For the text-containing cell, return its midpoint in (x, y) coordinate format. 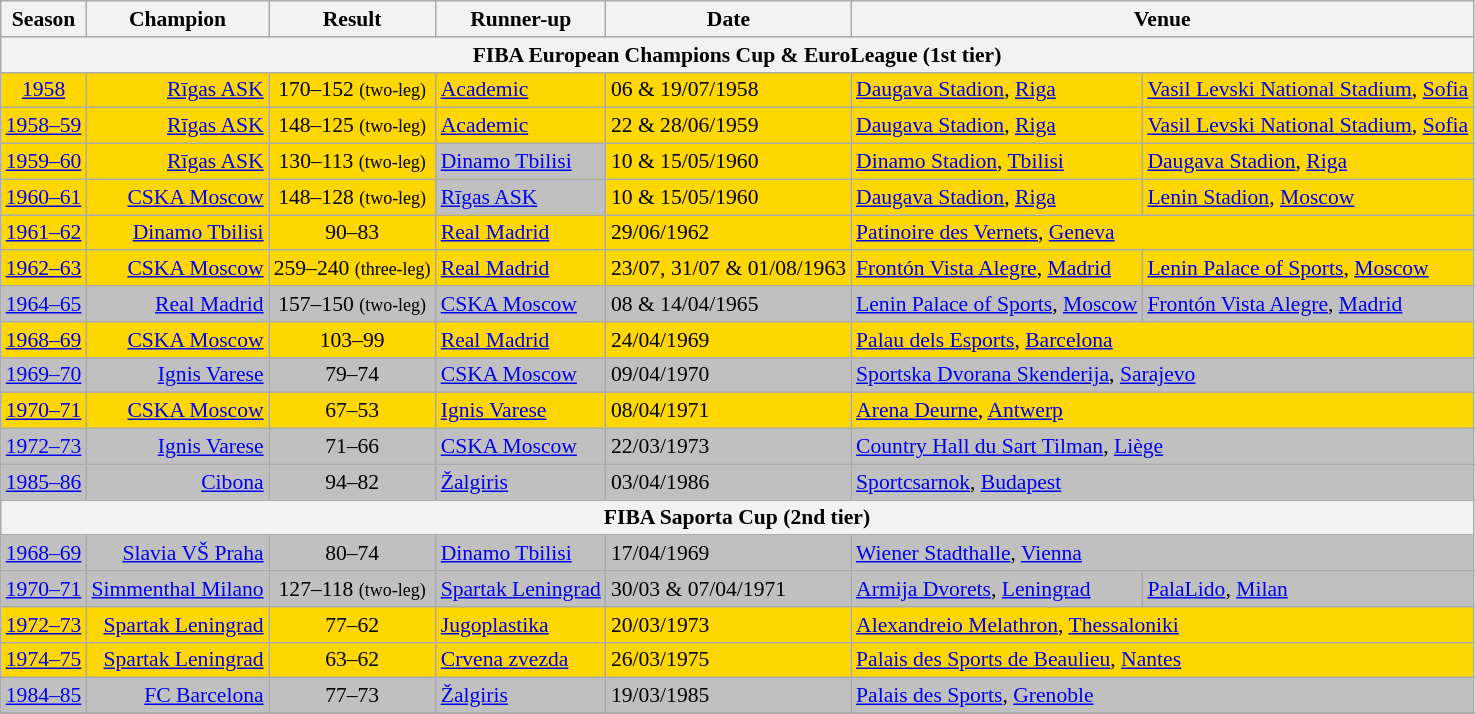
103–99 (352, 340)
170–152 (two-leg) (352, 90)
1961–62 (44, 233)
Champion (177, 19)
03/04/1986 (728, 482)
20/03/1973 (728, 625)
PalaLido, Milan (1308, 589)
1985–86 (44, 482)
Patinoire des Vernets, Geneva (1162, 233)
09/04/1970 (728, 375)
Palau dels Esports, Barcelona (1162, 340)
Crvena zvezda (521, 660)
FC Barcelona (177, 696)
259–240 (three-leg) (352, 269)
1962–63 (44, 269)
148–128 (two-leg) (352, 197)
90–83 (352, 233)
Season (44, 19)
71–66 (352, 447)
Venue (1162, 19)
1964–65 (44, 304)
Armija Dvorets, Leningrad (996, 589)
19/03/1985 (728, 696)
Slavia VŠ Praha (177, 554)
Result (352, 19)
94–82 (352, 482)
Arena Deurne, Antwerp (1162, 411)
127–118 (two-leg) (352, 589)
77–62 (352, 625)
FIBA Saporta Cup (2nd tier) (738, 518)
1960–61 (44, 197)
Country Hall du Sart Tilman, Liège (1162, 447)
23/07, 31/07 & 01/08/1963 (728, 269)
1969–70 (44, 375)
Simmenthal Milano (177, 589)
Alexandreio Melathron, Thessaloniki (1162, 625)
26/03/1975 (728, 660)
1958 (44, 90)
24/04/1969 (728, 340)
77–73 (352, 696)
Palais des Sports de Beaulieu, Nantes (1162, 660)
80–74 (352, 554)
63–62 (352, 660)
79–74 (352, 375)
Sportska Dvorana Skenderija, Sarajevo (1162, 375)
157–150 (two-leg) (352, 304)
06 & 19/07/1958 (728, 90)
Cibona (177, 482)
Lenin Stadion, Moscow (1308, 197)
1959–60 (44, 162)
22 & 28/06/1959 (728, 126)
08 & 14/04/1965 (728, 304)
130–113 (two-leg) (352, 162)
08/04/1971 (728, 411)
1984–85 (44, 696)
30/03 & 07/04/1971 (728, 589)
Runner-up (521, 19)
1958–59 (44, 126)
1974–75 (44, 660)
17/04/1969 (728, 554)
67–53 (352, 411)
Dinamo Stadion, Tbilisi (996, 162)
148–125 (two-leg) (352, 126)
Jugoplastika (521, 625)
22/03/1973 (728, 447)
Sportcsarnok, Budapest (1162, 482)
29/06/1962 (728, 233)
Palais des Sports, Grenoble (1162, 696)
Wiener Stadthalle, Vienna (1162, 554)
Date (728, 19)
FIBA European Champions Cup & EuroLeague (1st tier) (738, 55)
